Identify which cell holds the provided text, then report its (X, Y) central coordinate. 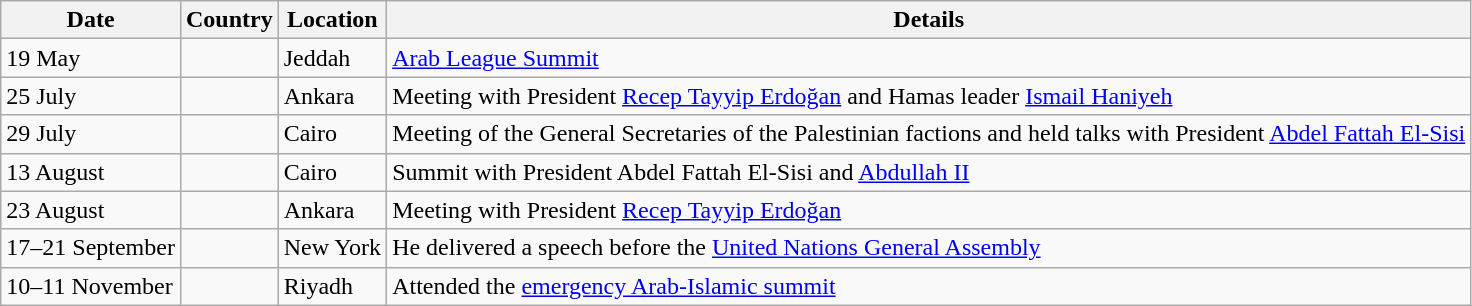
19 May (91, 58)
Meeting of the General Secretaries of the Palestinian factions and held talks with President Abdel Fattah El-Sisi (929, 134)
Location (332, 20)
Riyadh (332, 286)
He delivered a speech before the United Nations General Assembly (929, 248)
23 August (91, 210)
Meeting with President Recep Tayyip Erdoğan (929, 210)
Meeting with President Recep Tayyip Erdoğan and Hamas leader Ismail Haniyeh (929, 96)
Country (229, 20)
Summit with President Abdel Fattah El-Sisi and Abdullah II (929, 172)
New York (332, 248)
Jeddah (332, 58)
10–11 November (91, 286)
Attended the emergency Arab-Islamic summit (929, 286)
Details (929, 20)
17–21 September (91, 248)
Date (91, 20)
Arab League Summit (929, 58)
29 July (91, 134)
25 July (91, 96)
13 August (91, 172)
